Pinpoint the cell where the given text exists, returning its [x, y] midpoint coordinate. 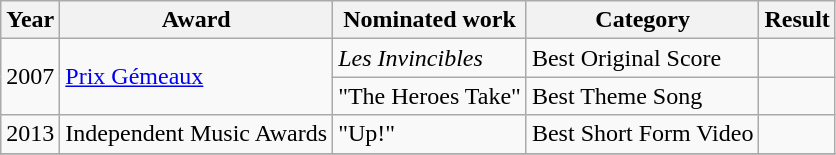
2013 [30, 134]
"The Heroes Take" [430, 96]
2007 [30, 77]
Year [30, 20]
Independent Music Awards [196, 134]
Result [797, 20]
Best Original Score [642, 58]
Prix Gémeaux [196, 77]
Award [196, 20]
Category [642, 20]
Best Theme Song [642, 96]
Best Short Form Video [642, 134]
Les Invincibles [430, 58]
Nominated work [430, 20]
"Up!" [430, 134]
